Locate the cell with the specified text and output its (x, y) center coordinate. 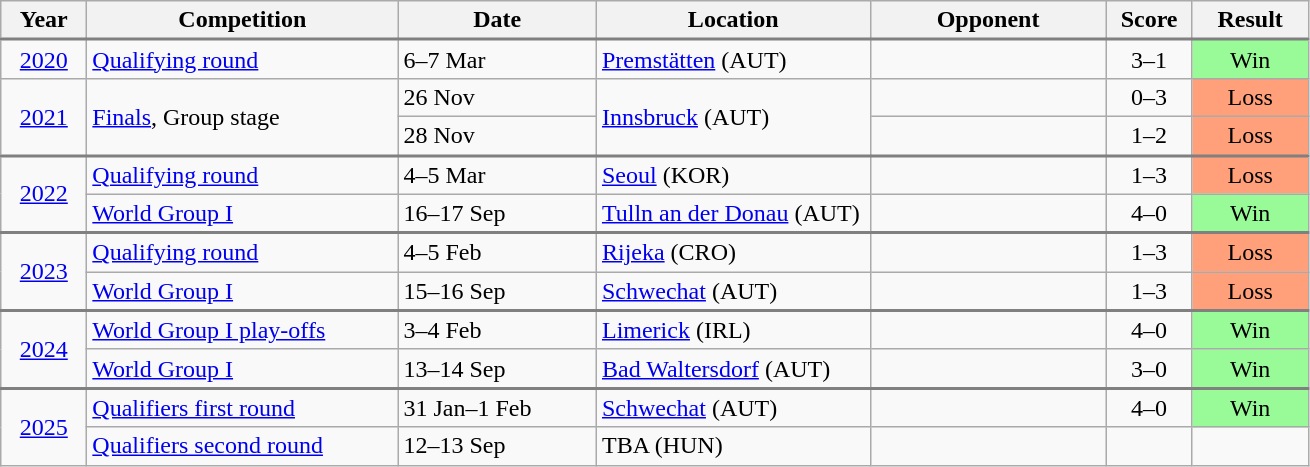
Competition (242, 20)
0–3 (1149, 97)
4–5 Mar (498, 174)
3–0 (1149, 368)
2021 (44, 116)
Tulln an der Donau (AUT) (733, 214)
Innsbruck (AUT) (733, 116)
Premstätten (AUT) (733, 60)
2024 (44, 349)
12–13 Sep (498, 446)
13–14 Sep (498, 368)
Location (733, 20)
Limerick (IRL) (733, 330)
2025 (44, 426)
2020 (44, 60)
26 Nov (498, 97)
3–1 (1149, 60)
TBA (HUN) (733, 446)
4–5 Feb (498, 252)
3–4 Feb (498, 330)
2022 (44, 194)
15–16 Sep (498, 292)
Opponent (988, 20)
1–2 (1149, 136)
Result (1250, 20)
Finals, Group stage (242, 116)
16–17 Sep (498, 214)
Bad Waltersdorf (AUT) (733, 368)
28 Nov (498, 136)
Rijeka (CRO) (733, 252)
Qualifiers first round (242, 408)
Date (498, 20)
6–7 Mar (498, 60)
Year (44, 20)
Qualifiers second round (242, 446)
31 Jan–1 Feb (498, 408)
World Group I play-offs (242, 330)
2023 (44, 272)
Score (1149, 20)
Seoul (KOR) (733, 174)
